Find where the given text appears and provide that cell's center as [x, y] coordinate. 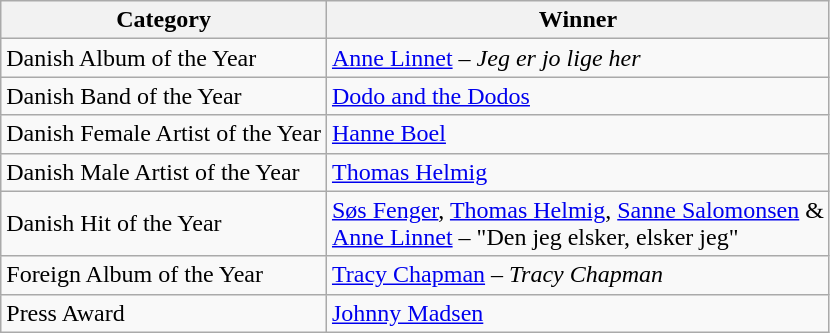
Anne Linnet – Jeg er jo lige her [578, 58]
Thomas Helmig [578, 172]
Søs Fenger, Thomas Helmig, Sanne Salomonsen & Anne Linnet – "Den jeg elsker, elsker jeg" [578, 224]
Tracy Chapman – Tracy Chapman [578, 275]
Danish Hit of the Year [164, 224]
Hanne Boel [578, 134]
Danish Female Artist of the Year [164, 134]
Danish Album of the Year [164, 58]
Dodo and the Dodos [578, 96]
Danish Male Artist of the Year [164, 172]
Winner [578, 20]
Category [164, 20]
Johnny Madsen [578, 313]
Press Award [164, 313]
Danish Band of the Year [164, 96]
Foreign Album of the Year [164, 275]
